Return the (x, y) coordinate for the center point of the cell that contains the specified text.  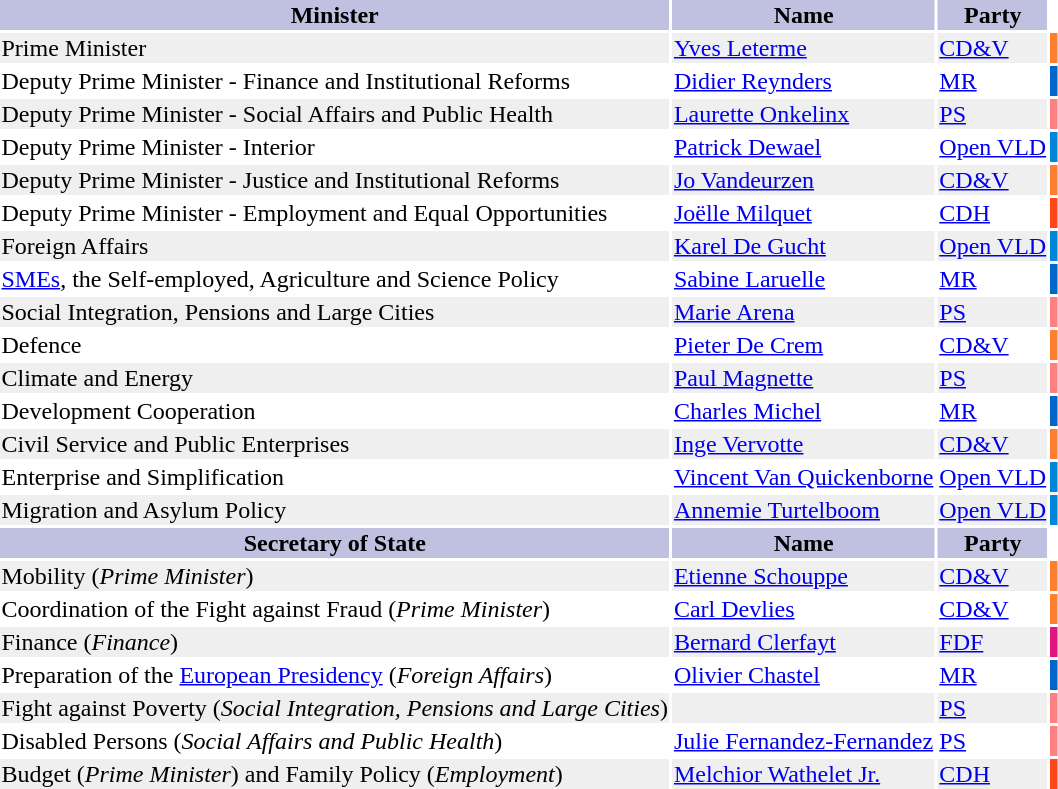
Didier Reynders (803, 81)
Bernard Clerfayt (803, 642)
Patrick Dewael (803, 147)
Karel De Gucht (803, 246)
Marie Arena (803, 312)
Pieter De Crem (803, 345)
Charles Michel (803, 411)
Migration and Asylum Policy (334, 510)
Preparation of the European Presidency (Foreign Affairs) (334, 675)
Defence (334, 345)
SMEs, the Self-employed, Agriculture and Science Policy (334, 279)
Foreign Affairs (334, 246)
Julie Fernandez-Fernandez (803, 741)
Yves Leterme (803, 48)
Disabled Persons (Social Affairs and Public Health) (334, 741)
Development Cooperation (334, 411)
Annemie Turtelboom (803, 510)
Prime Minister (334, 48)
Climate and Energy (334, 378)
Jo Vandeurzen (803, 180)
Finance (Finance) (334, 642)
Enterprise and Simplification (334, 477)
Social Integration, Pensions and Large Cities (334, 312)
Deputy Prime Minister - Interior (334, 147)
Melchior Wathelet Jr. (803, 774)
Fight against Poverty (Social Integration, Pensions and Large Cities) (334, 708)
Budget (Prime Minister) and Family Policy (Employment) (334, 774)
Etienne Schouppe (803, 576)
Minister (334, 15)
Vincent Van Quickenborne (803, 477)
Inge Vervotte (803, 444)
Civil Service and Public Enterprises (334, 444)
Deputy Prime Minister - Finance and Institutional Reforms (334, 81)
Deputy Prime Minister - Justice and Institutional Reforms (334, 180)
Sabine Laruelle (803, 279)
Deputy Prime Minister - Employment and Equal Opportunities (334, 213)
Paul Magnette (803, 378)
Coordination of the Fight against Fraud (Prime Minister) (334, 609)
Secretary of State (334, 543)
Carl Devlies (803, 609)
Laurette Onkelinx (803, 114)
Mobility (Prime Minister) (334, 576)
FDF (993, 642)
Deputy Prime Minister - Social Affairs and Public Health (334, 114)
Olivier Chastel (803, 675)
Joëlle Milquet (803, 213)
